For the text-containing cell, return its midpoint in [x, y] coordinate format. 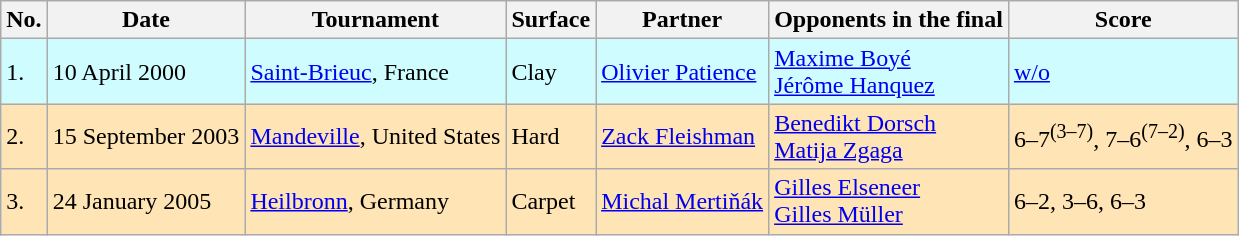
Opponents in the final [889, 20]
6–2, 3–6, 6–3 [1123, 202]
Date [146, 20]
Heilbronn, Germany [376, 202]
3. [24, 202]
Hard [551, 136]
Michal Mertiňák [682, 202]
6–7(3–7), 7–6(7–2), 6–3 [1123, 136]
Carpet [551, 202]
Olivier Patience [682, 72]
w/o [1123, 72]
2. [24, 136]
Surface [551, 20]
Mandeville, United States [376, 136]
15 September 2003 [146, 136]
24 January 2005 [146, 202]
Tournament [376, 20]
Benedikt Dorsch Matija Zgaga [889, 136]
Partner [682, 20]
Saint-Brieuc, France [376, 72]
No. [24, 20]
Gilles Elseneer Gilles Müller [889, 202]
Score [1123, 20]
10 April 2000 [146, 72]
Zack Fleishman [682, 136]
Clay [551, 72]
1. [24, 72]
Maxime Boyé Jérôme Hanquez [889, 72]
